Return (x, y) of the center of cell containing provided text 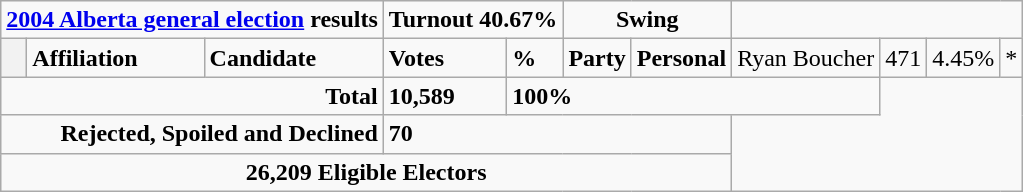
Personal (681, 58)
Swing (648, 20)
Candidate (294, 58)
Party (597, 58)
471 (904, 58)
Rejected, Spoiled and Declined (192, 134)
100% (694, 96)
% (535, 58)
4.45% (964, 58)
70 (557, 134)
Affiliation (116, 58)
Turnout 40.67% (473, 20)
2004 Alberta general election results (192, 20)
Votes (444, 58)
* (1012, 58)
10,589 (444, 96)
Total (192, 96)
26,209 Eligible Electors (366, 172)
Ryan Boucher (806, 58)
